Return the (x, y) coordinate for the center point of the cell that contains the specified text.  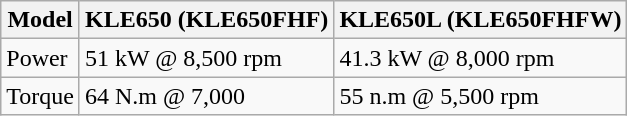
41.3 kW @ 8,000 rpm (480, 58)
KLE650L (KLE650FHFW) (480, 20)
KLE650 (KLE650FHF) (206, 20)
64 N.m @ 7,000 (206, 96)
Power (40, 58)
Torque (40, 96)
Model (40, 20)
55 n.m @ 5,500 rpm (480, 96)
51 kW @ 8,500 rpm (206, 58)
